Determine the (X, Y) coordinate at the center of the cell enclosing the given text.  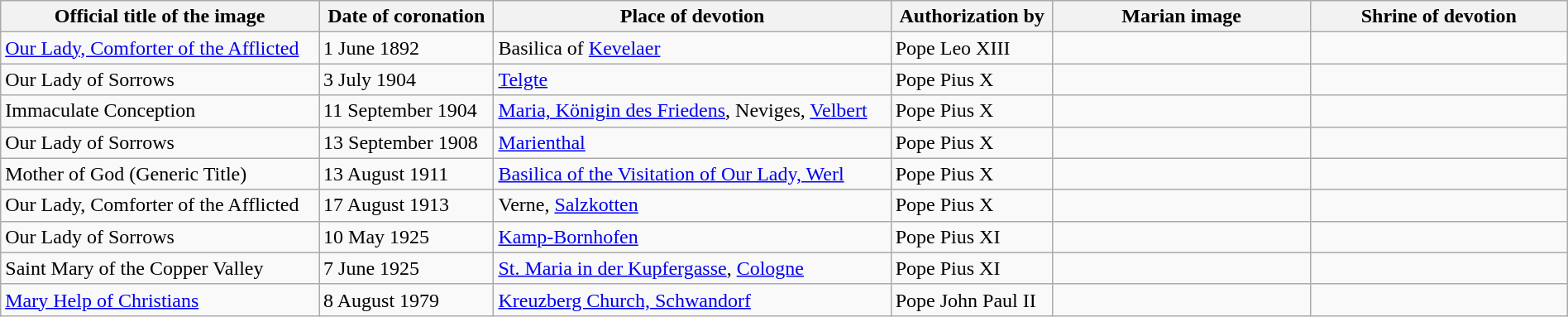
Immaculate Conception (160, 111)
Pope John Paul II (972, 300)
St. Maria in der Kupfergasse, Cologne (692, 268)
13 September 1908 (407, 142)
10 May 1925 (407, 237)
Shrine of devotion (1439, 17)
Mother of God (Generic Title) (160, 174)
8 August 1979 (407, 300)
Place of devotion (692, 17)
Maria, Königin des Friedens, Neviges, Velbert (692, 111)
Telgte (692, 79)
Basilica of the Visitation of Our Lady, Werl (692, 174)
Official title of the image (160, 17)
Saint Mary of the Copper Valley (160, 268)
1 June 1892 (407, 48)
Date of coronation (407, 17)
Kamp-Bornhofen (692, 237)
Pope Leo XIII (972, 48)
7 June 1925 (407, 268)
Mary Help of Christians (160, 300)
Basilica of Kevelaer (692, 48)
Marian image (1181, 17)
Authorization by (972, 17)
3 July 1904 (407, 79)
Verne, Salzkotten (692, 205)
17 August 1913 (407, 205)
Kreuzberg Church, Schwandorf (692, 300)
Marienthal (692, 142)
13 August 1911 (407, 174)
11 September 1904 (407, 111)
